Identify which cell holds the provided text, then report its [X, Y] central coordinate. 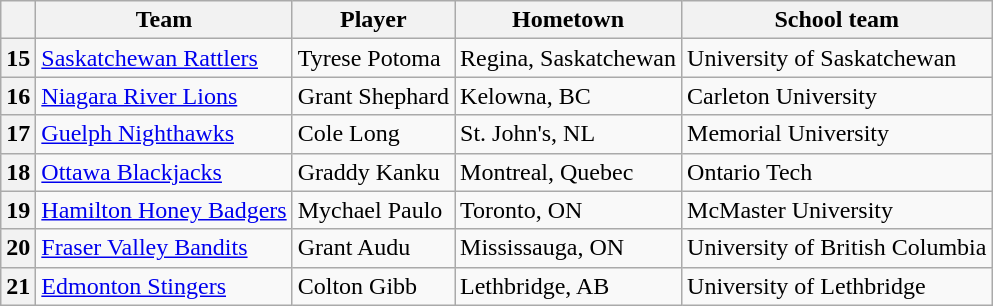
Player [373, 20]
Edmonton Stingers [164, 286]
Lethbridge, AB [568, 286]
Carleton University [837, 96]
University of Lethbridge [837, 286]
Hamilton Honey Badgers [164, 210]
16 [18, 96]
Team [164, 20]
Colton Gibb [373, 286]
Ottawa Blackjacks [164, 172]
15 [18, 58]
Guelph Nighthawks [164, 134]
Grant Audu [373, 248]
Tyrese Potoma [373, 58]
Toronto, ON [568, 210]
Cole Long [373, 134]
Regina, Saskatchewan [568, 58]
Montreal, Quebec [568, 172]
17 [18, 134]
University of British Columbia [837, 248]
McMaster University [837, 210]
21 [18, 286]
University of Saskatchewan [837, 58]
Niagara River Lions [164, 96]
20 [18, 248]
Ontario Tech [837, 172]
School team [837, 20]
18 [18, 172]
Saskatchewan Rattlers [164, 58]
Graddy Kanku [373, 172]
Hometown [568, 20]
St. John's, NL [568, 134]
19 [18, 210]
Mississauga, ON [568, 248]
Fraser Valley Bandits [164, 248]
Grant Shephard [373, 96]
Mychael Paulo [373, 210]
Memorial University [837, 134]
Kelowna, BC [568, 96]
